Determine the (X, Y) coordinate at the center of the cell enclosing the given text.  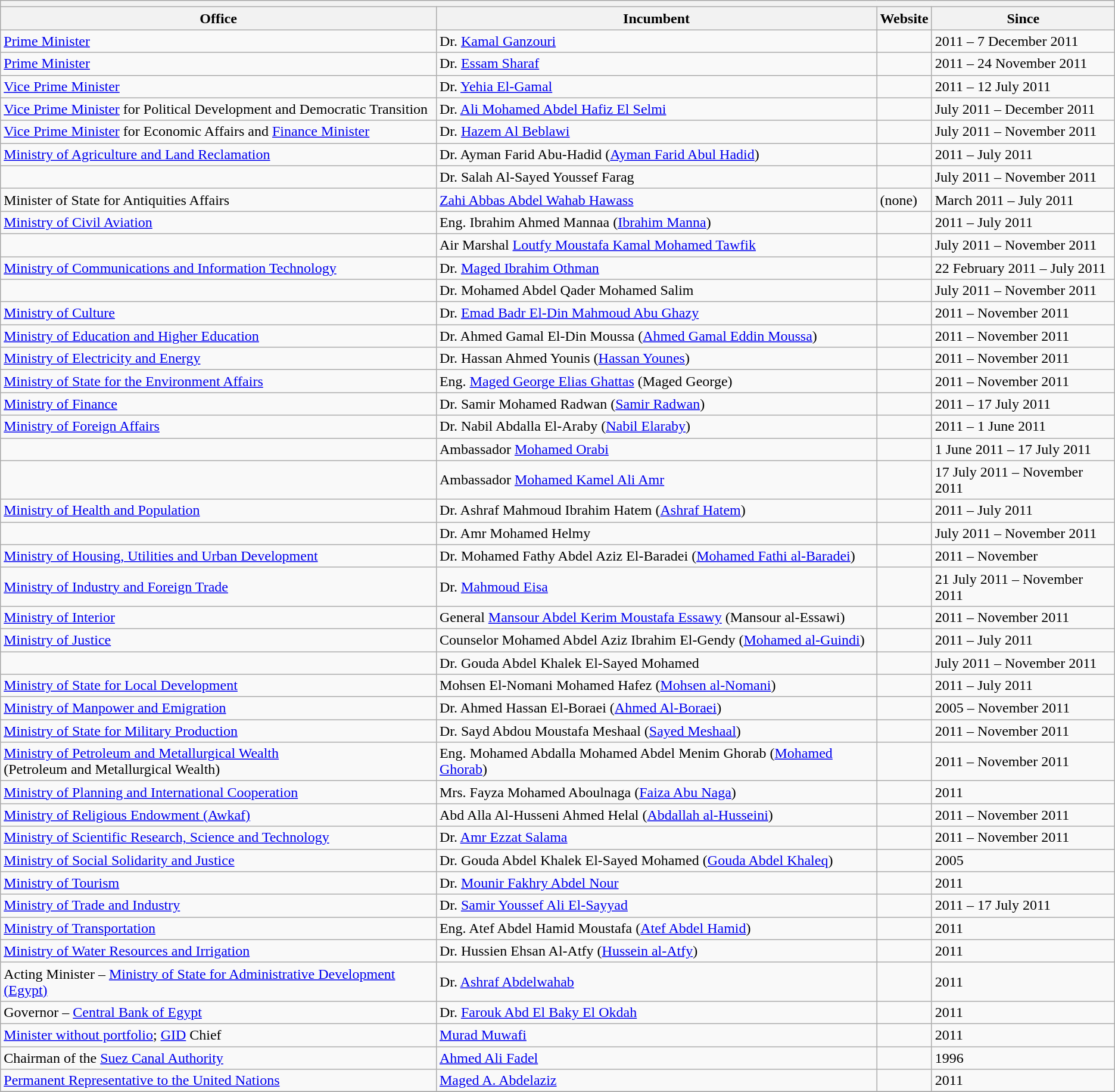
2005 (1023, 860)
Office (219, 18)
Dr. Maged Ibrahim Othman (656, 267)
2011 – November (1023, 556)
Vice Prime Minister for Economic Affairs and Finance Minister (219, 132)
Dr. Ashraf Abdelwahab (656, 982)
Mrs. Fayza Mohamed Aboulnaga (Faiza Abu Naga) (656, 792)
Dr. Ali Mohamed Abdel Hafiz El Selmi (656, 109)
2011 – 1 June 2011 (1023, 427)
Ministry of State for Local Development (219, 686)
Ministry of Finance (219, 404)
Eng. Maged George Elias Ghattas (Maged George) (656, 381)
Dr. Salah Al-Sayed Youssef Farag (656, 177)
Dr. Mounir Fakhry Abdel Nour (656, 883)
Ministry of Transportation (219, 928)
Acting Minister – Ministry of State for Administrative Development (Egypt) (219, 982)
21 July 2011 – November 2011 (1023, 586)
Dr. Samir Mohamed Radwan (Samir Radwan) (656, 404)
Mohsen El-Nomani Mohamed Hafez (Mohsen al-Nomani) (656, 686)
Dr. Ahmed Gamal El-Din Moussa (Ahmed Gamal Eddin Moussa) (656, 336)
Ministry of Manpower and Emigration (219, 708)
Ministry of State for the Environment Affairs (219, 381)
2005 – November 2011 (1023, 708)
Counselor Mohamed Abdel Aziz Ibrahim El-Gendy (Mohamed al-Guindi) (656, 640)
Dr. Hussien Ehsan Al-Atfy (Hussein al-Atfy) (656, 951)
Ministry of Tourism (219, 883)
Ministry of Petroleum and Metallurgical Wealth(Petroleum and Metallurgical Wealth) (219, 761)
Ministry of Housing, Utilities and Urban Development (219, 556)
Eng. Atef Abdel Hamid Moustafa (Atef Abdel Hamid) (656, 928)
Dr. Ashraf Mahmoud Ibrahim Hatem (Ashraf Hatem) (656, 511)
Eng. Mohamed Abdalla Mohamed Abdel Menim Ghorab (Mohamed Ghorab) (656, 761)
Incumbent (656, 18)
Permanent Representative to the United Nations (219, 1081)
Ministry of Justice (219, 640)
Dr. Yehia El-Gamal (656, 86)
General Mansour Abdel Kerim Moustafa Essawy (Mansour al-Essawi) (656, 617)
Ministry of Trade and Industry (219, 906)
Ministry of Foreign Affairs (219, 427)
Dr. Nabil Abdalla El-Araby (Nabil Elaraby) (656, 427)
Dr. Ayman Farid Abu-Hadid (Ayman Farid Abul Hadid) (656, 154)
Ministry of Health and Population (219, 511)
1996 (1023, 1057)
Ministry of Planning and International Cooperation (219, 792)
Ministry of Social Solidarity and Justice (219, 860)
Maged A. Abdelaziz (656, 1081)
March 2011 – July 2011 (1023, 200)
Ahmed Ali Fadel (656, 1057)
Ministry of Electricity and Energy (219, 359)
Zahi Abbas Abdel Wahab Hawass (656, 200)
Ministry of Religious Endowment (Awkaf) (219, 815)
Dr. Hassan Ahmed Younis (Hassan Younes) (656, 359)
Ministry of Interior (219, 617)
Dr. Hazem Al Beblawi (656, 132)
Dr. Mohamed Fathy Abdel Aziz El-Baradei (Mohamed Fathi al-Baradei) (656, 556)
Dr. Emad Badr El-Din Mahmoud Abu Ghazy (656, 313)
Dr. Farouk Abd El Baky El Okdah (656, 1012)
(none) (904, 200)
Minister of State for Antiquities Affairs (219, 200)
Ministry of Education and Higher Education (219, 336)
Ministry of Industry and Foreign Trade (219, 586)
Dr. Mahmoud Eisa (656, 586)
Chairman of the Suez Canal Authority (219, 1057)
Website (904, 18)
Since (1023, 18)
Dr. Samir Youssef Ali El-Sayyad (656, 906)
Dr. Gouda Abdel Khalek El-Sayed Mohamed (Gouda Abdel Khaleq) (656, 860)
Ministry of Communications and Information Technology (219, 267)
Ministry of Water Resources and Irrigation (219, 951)
Ministry of State for Military Production (219, 731)
Murad Muwafi (656, 1035)
17 July 2011 – November 2011 (1023, 480)
1 June 2011 – 17 July 2011 (1023, 449)
Air Marshal Loutfy Moustafa Kamal Mohamed Tawfik (656, 245)
Vice Prime Minister (219, 86)
Dr. Sayd Abdou Moustafa Meshaal (Sayed Meshaal) (656, 731)
22 February 2011 – July 2011 (1023, 267)
July 2011 – December 2011 (1023, 109)
Eng. Ibrahim Ahmed Mannaa (Ibrahim Manna) (656, 222)
Dr. Essam Sharaf (656, 64)
Ambassador Mohamed Kamel Ali Amr (656, 480)
Dr. Gouda Abdel Khalek El-Sayed Mohamed (656, 663)
Dr. Amr Mohamed Helmy (656, 533)
2011 – 12 July 2011 (1023, 86)
Dr. Ahmed Hassan El-Boraei (Ahmed Al-Boraei) (656, 708)
Governor – Central Bank of Egypt (219, 1012)
2011 – 24 November 2011 (1023, 64)
Abd Alla Al-Husseni Ahmed Helal (Abdallah al-Husseini) (656, 815)
Minister without portfolio; GID Chief (219, 1035)
Dr. Amr Ezzat Salama (656, 838)
2011 – 7 December 2011 (1023, 41)
Ministry of Agriculture and Land Reclamation (219, 154)
Ministry of Scientific Research, Science and Technology (219, 838)
Ministry of Civil Aviation (219, 222)
Ministry of Culture (219, 313)
Dr. Kamal Ganzouri (656, 41)
Vice Prime Minister for Political Development and Democratic Transition (219, 109)
Dr. Mohamed Abdel Qader Mohamed Salim (656, 291)
Ambassador Mohamed Orabi (656, 449)
